Extract the (x, y) coordinate from the center of the cell holding the provided text.  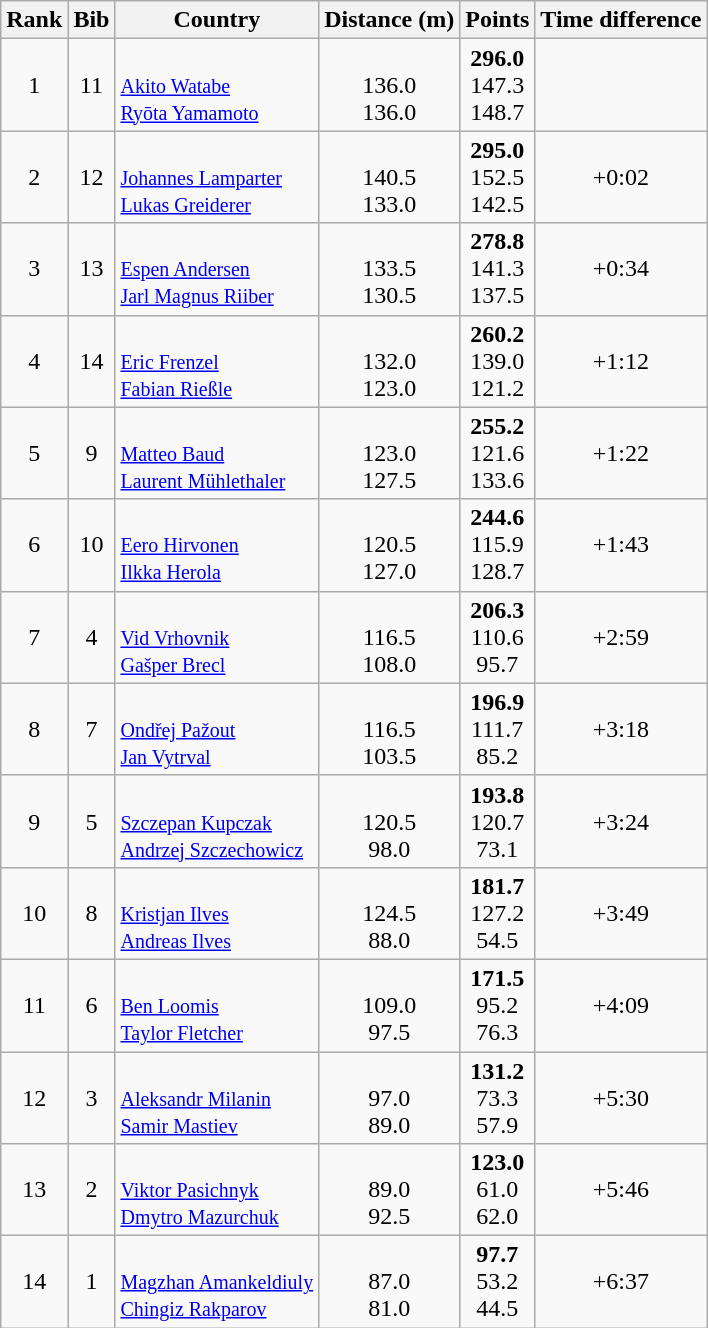
Viktor PasichnykDmytro Mazurchuk (217, 1190)
120.598.0 (390, 821)
+1:22 (621, 453)
+3:49 (621, 913)
196.9111.785.2 (498, 729)
89.092.5 (390, 1190)
140.5133.0 (390, 177)
+1:12 (621, 361)
Distance (m) (390, 20)
296.0147.3148.7 (498, 85)
+5:30 (621, 1098)
Magzhan AmankeldiulyChingiz Rakparov (217, 1282)
+4:09 (621, 1005)
87.081.0 (390, 1282)
Matteo BaudLaurent Mühlethaler (217, 453)
+0:02 (621, 177)
206.3110.695.7 (498, 637)
Eric FrenzelFabian Rießle (217, 361)
+2:59 (621, 637)
Rank (34, 20)
Ben LoomisTaylor Fletcher (217, 1005)
109.097.5 (390, 1005)
Espen AndersenJarl Magnus Riiber (217, 269)
171.595.276.3 (498, 1005)
136.0136.0 (390, 85)
+1:43 (621, 545)
133.5130.5 (390, 269)
+6:37 (621, 1282)
124.588.0 (390, 913)
Eero HirvonenIlkka Herola (217, 545)
97.753.244.5 (498, 1282)
116.5108.0 (390, 637)
Kristjan IlvesAndreas Ilves (217, 913)
+0:34 (621, 269)
255.2121.6133.6 (498, 453)
Vid VrhovnikGašper Brecl (217, 637)
131.273.357.9 (498, 1098)
Aleksandr MilaninSamir Mastiev (217, 1098)
+3:18 (621, 729)
Time difference (621, 20)
132.0123.0 (390, 361)
+3:24 (621, 821)
244.6115.9128.7 (498, 545)
Country (217, 20)
123.0127.5 (390, 453)
97.089.0 (390, 1098)
Johannes LamparterLukas Greiderer (217, 177)
Bib (92, 20)
Akito WatabeRyōta Yamamoto (217, 85)
278.8141.3137.5 (498, 269)
Szczepan KupczakAndrzej Szczechowicz (217, 821)
181.7127.254.5 (498, 913)
Ondřej PažoutJan Vytrval (217, 729)
260.2139.0121.2 (498, 361)
120.5127.0 (390, 545)
295.0152.5142.5 (498, 177)
+5:46 (621, 1190)
123.061.062.0 (498, 1190)
Points (498, 20)
193.8120.773.1 (498, 821)
116.5103.5 (390, 729)
